Output the [x, y] coordinate of the center of the cell containing the given text.  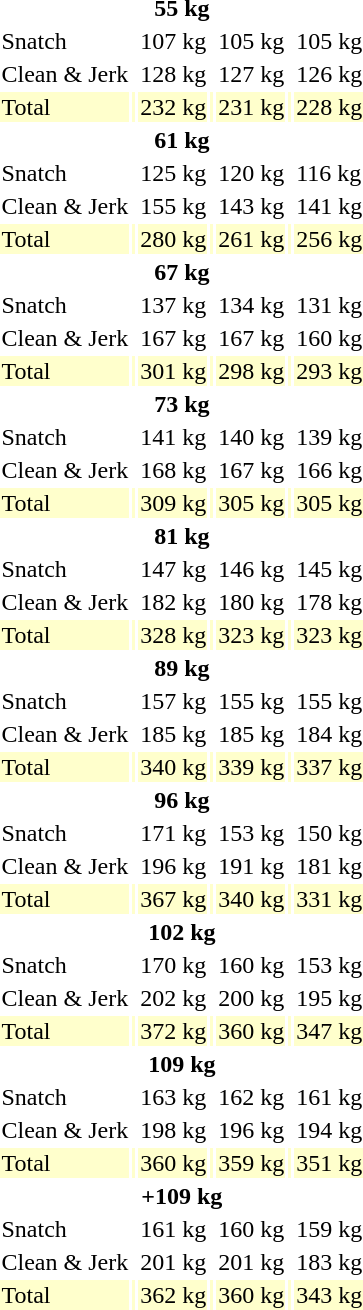
125 kg [174, 173]
309 kg [174, 503]
301 kg [174, 371]
231 kg [252, 107]
323 kg [252, 635]
134 kg [252, 305]
120 kg [252, 173]
147 kg [174, 569]
146 kg [252, 569]
128 kg [174, 74]
153 kg [252, 833]
107 kg [174, 41]
339 kg [252, 767]
359 kg [252, 1163]
202 kg [174, 998]
280 kg [174, 239]
127 kg [252, 74]
140 kg [252, 437]
367 kg [174, 899]
180 kg [252, 602]
328 kg [174, 635]
105 kg [252, 41]
141 kg [174, 437]
162 kg [252, 1097]
161 kg [174, 1229]
261 kg [252, 239]
191 kg [252, 866]
232 kg [174, 107]
362 kg [174, 1295]
200 kg [252, 998]
182 kg [174, 602]
298 kg [252, 371]
170 kg [174, 965]
198 kg [174, 1130]
157 kg [174, 701]
305 kg [252, 503]
372 kg [174, 1031]
168 kg [174, 470]
143 kg [252, 206]
163 kg [174, 1097]
171 kg [174, 833]
137 kg [174, 305]
